Return the (x, y) coordinate for the center point of the cell that contains the specified text.  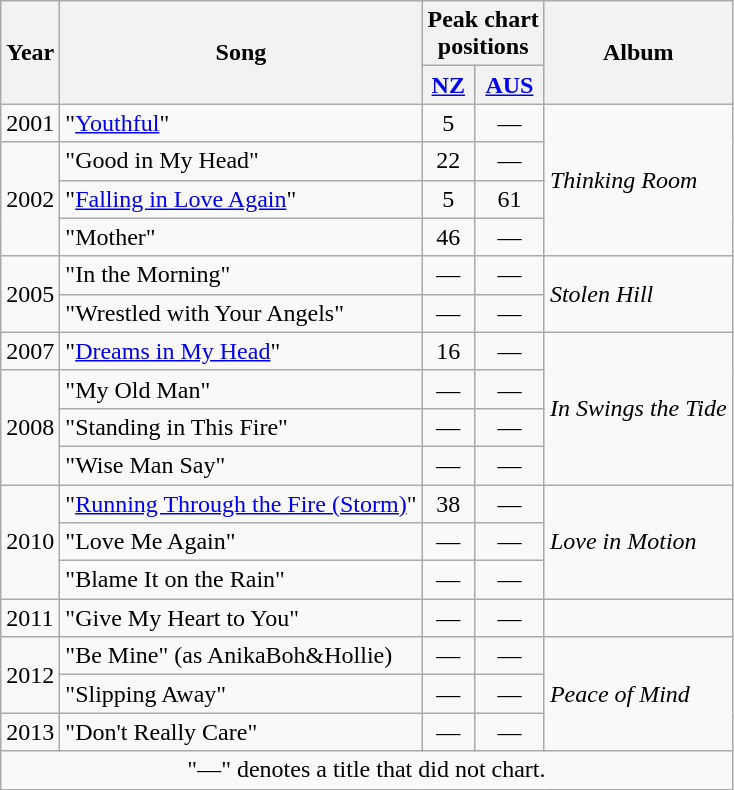
Song (241, 52)
2007 (30, 351)
2008 (30, 427)
"Love Me Again" (241, 542)
"Mother" (241, 237)
2012 (30, 675)
2002 (30, 199)
In Swings the Tide (638, 408)
Peace of Mind (638, 694)
"Good in My Head" (241, 161)
"Slipping Away" (241, 694)
"Falling in Love Again" (241, 199)
"Be Mine" (as AnikaBoh&Hollie) (241, 656)
2011 (30, 618)
"Wise Man Say" (241, 465)
Year (30, 52)
"My Old Man" (241, 389)
"Wrestled with Your Angels" (241, 313)
NZ (448, 85)
38 (448, 503)
16 (448, 351)
2005 (30, 294)
2013 (30, 732)
Thinking Room (638, 180)
Stolen Hill (638, 294)
"Dreams in My Head" (241, 351)
61 (510, 199)
"In the Morning" (241, 275)
Love in Motion (638, 541)
46 (448, 237)
2010 (30, 541)
Album (638, 52)
"Youthful" (241, 123)
Peak chartpositions (483, 34)
"Don't Really Care" (241, 732)
"Blame It on the Rain" (241, 580)
2001 (30, 123)
AUS (510, 85)
"Running Through the Fire (Storm)" (241, 503)
22 (448, 161)
"Standing in This Fire" (241, 427)
"Give My Heart to You" (241, 618)
"—" denotes a title that did not chart. (366, 770)
